For the text-containing cell, return its midpoint in [X, Y] coordinate format. 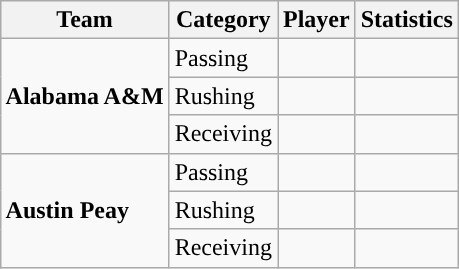
Player [317, 20]
Alabama A&M [84, 96]
Team [84, 20]
Austin Peay [84, 210]
Category [223, 20]
Statistics [406, 20]
